From the cell containing the given text, extract its center point as (x, y) coordinate. 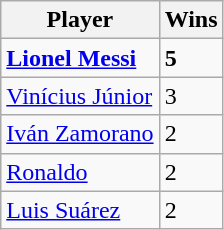
Player (80, 20)
Lionel Messi (80, 58)
Vinícius Júnior (80, 96)
Iván Zamorano (80, 134)
Wins (191, 20)
Luis Suárez (80, 210)
5 (191, 58)
3 (191, 96)
Ronaldo (80, 172)
